Locate the cell with the specified text and output its (x, y) center coordinate. 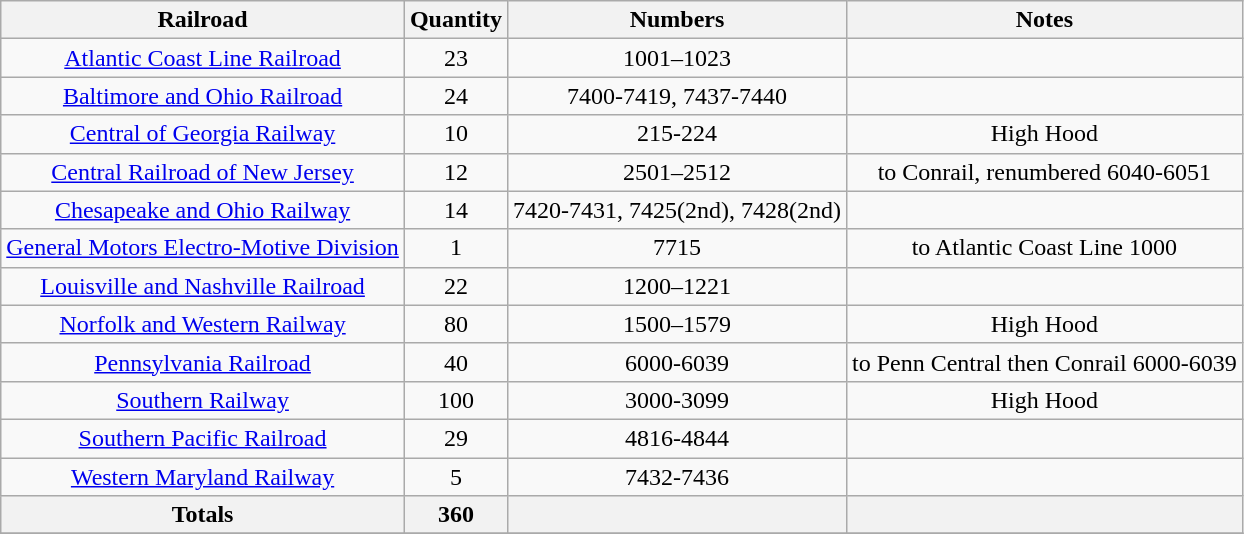
360 (456, 515)
5 (456, 477)
100 (456, 400)
Atlantic Coast Line Railroad (203, 58)
7715 (676, 248)
to Atlantic Coast Line 1000 (1044, 248)
1500–1579 (676, 324)
Numbers (676, 20)
1001–1023 (676, 58)
Norfolk and Western Railway (203, 324)
80 (456, 324)
General Motors Electro-Motive Division (203, 248)
23 (456, 58)
Notes (1044, 20)
to Conrail, renumbered 6040-6051 (1044, 172)
Central of Georgia Railway (203, 134)
Louisville and Nashville Railroad (203, 286)
22 (456, 286)
Chesapeake and Ohio Railway (203, 210)
1200–1221 (676, 286)
Quantity (456, 20)
to Penn Central then Conrail 6000-6039 (1044, 362)
7400-7419, 7437-7440 (676, 96)
Central Railroad of New Jersey (203, 172)
Southern Railway (203, 400)
12 (456, 172)
2501–2512 (676, 172)
Southern Pacific Railroad (203, 438)
7432-7436 (676, 477)
Railroad (203, 20)
Pennsylvania Railroad (203, 362)
4816-4844 (676, 438)
40 (456, 362)
6000-6039 (676, 362)
14 (456, 210)
Totals (203, 515)
3000-3099 (676, 400)
215-224 (676, 134)
Western Maryland Railway (203, 477)
24 (456, 96)
29 (456, 438)
1 (456, 248)
10 (456, 134)
7420-7431, 7425(2nd), 7428(2nd) (676, 210)
Baltimore and Ohio Railroad (203, 96)
